Pinpoint the cell where the given text exists, returning its [X, Y] midpoint coordinate. 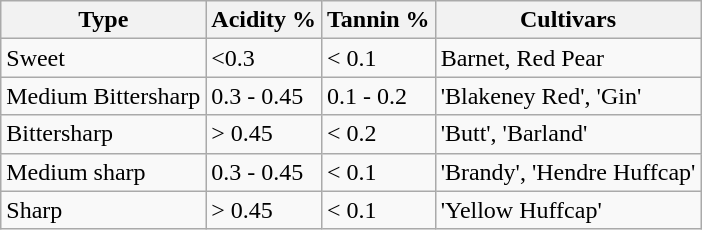
'Butt', 'Barland' [568, 134]
Type [104, 20]
0.1 - 0.2 [379, 96]
Barnet, Red Pear [568, 58]
<0.3 [264, 58]
Cultivars [568, 20]
Bittersharp [104, 134]
'Brandy', 'Hendre Huffcap' [568, 172]
Tannin % [379, 20]
Sharp [104, 210]
'Blakeney Red', 'Gin' [568, 96]
Medium Bittersharp [104, 96]
'Yellow Huffcap' [568, 210]
Medium sharp [104, 172]
Acidity % [264, 20]
Sweet [104, 58]
< 0.2 [379, 134]
